For the text-containing cell, return its midpoint in (X, Y) coordinate format. 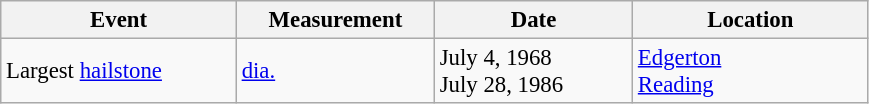
Location (751, 20)
Measurement (335, 20)
dia. (335, 72)
EdgertonReading (751, 72)
Event (119, 20)
July 4, 1968July 28, 1986 (533, 72)
Largest hailstone (119, 72)
Date (533, 20)
